Capture the cell that displays the provided text and extract its (x, y) central coordinate. 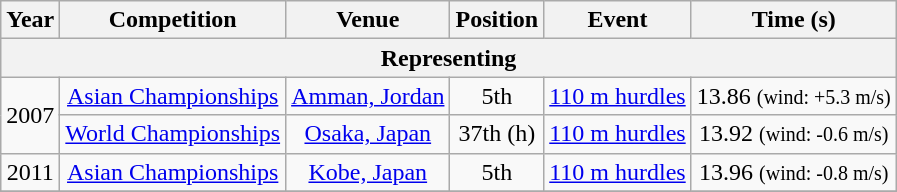
37th (h) (497, 134)
13.86 (wind: +5.3 m/s) (794, 96)
2011 (30, 172)
Representing (449, 58)
Amman, Jordan (368, 96)
Osaka, Japan (368, 134)
World Championships (173, 134)
Time (s) (794, 20)
13.92 (wind: -0.6 m/s) (794, 134)
Competition (173, 20)
13.96 (wind: -0.8 m/s) (794, 172)
Position (497, 20)
Kobe, Japan (368, 172)
Event (618, 20)
Year (30, 20)
2007 (30, 115)
Venue (368, 20)
